Extract the (x, y) coordinate from the center of the cell holding the provided text.  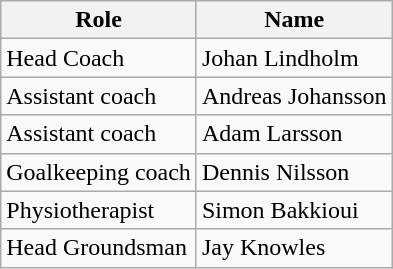
Name (294, 20)
Adam Larsson (294, 134)
Johan Lindholm (294, 58)
Role (99, 20)
Jay Knowles (294, 248)
Dennis Nilsson (294, 172)
Simon Bakkioui (294, 210)
Head Coach (99, 58)
Andreas Johansson (294, 96)
Physiotherapist (99, 210)
Goalkeeping coach (99, 172)
Head Groundsman (99, 248)
